From the cell containing the given text, extract its center point as [x, y] coordinate. 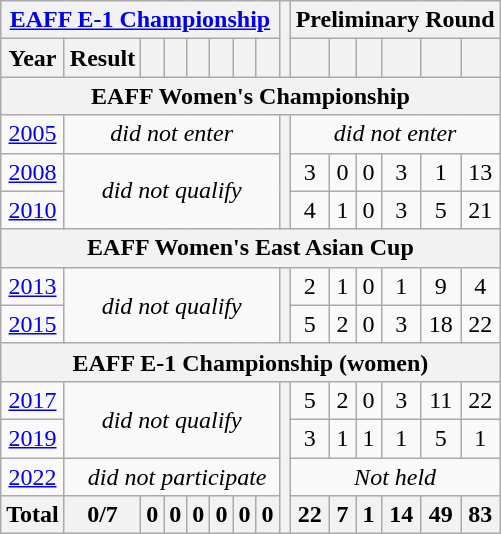
2015 [33, 324]
did not participate [177, 477]
7 [343, 515]
Total [33, 515]
2010 [33, 210]
EAFF Women's Championship [250, 96]
83 [481, 515]
EAFF E-1 Championship (women) [250, 362]
Year [33, 58]
2005 [33, 134]
2013 [33, 286]
EAFF E-1 Championship [140, 20]
2022 [33, 477]
Not held [395, 477]
49 [440, 515]
13 [481, 172]
EAFF Women's East Asian Cup [250, 248]
9 [440, 286]
11 [440, 400]
2008 [33, 172]
0/7 [102, 515]
2017 [33, 400]
14 [402, 515]
2019 [33, 438]
Preliminary Round [395, 20]
18 [440, 324]
21 [481, 210]
Result [102, 58]
